Determine the (X, Y) coordinate at the center of the cell enclosing the given text.  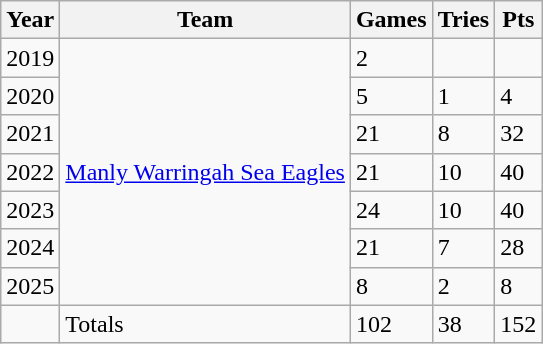
28 (518, 248)
4 (518, 96)
2023 (30, 210)
Year (30, 20)
Manly Warringah Sea Eagles (206, 172)
24 (391, 210)
1 (464, 96)
2020 (30, 96)
2024 (30, 248)
5 (391, 96)
7 (464, 248)
102 (391, 324)
2021 (30, 134)
Games (391, 20)
152 (518, 324)
32 (518, 134)
38 (464, 324)
Pts (518, 20)
Totals (206, 324)
Tries (464, 20)
2019 (30, 58)
2022 (30, 172)
Team (206, 20)
2025 (30, 286)
